Return (x, y) of the center of cell containing provided text 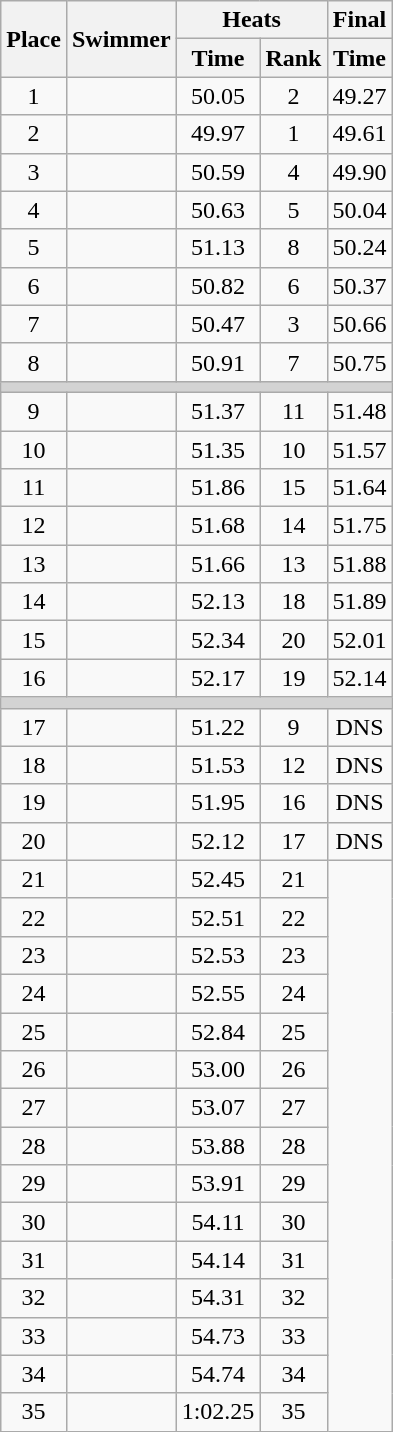
51.13 (218, 248)
52.13 (218, 602)
49.27 (360, 96)
52.17 (218, 678)
52.45 (218, 879)
52.55 (218, 993)
51.95 (218, 803)
51.86 (218, 488)
52.12 (218, 841)
51.57 (360, 449)
52.84 (218, 1031)
54.73 (218, 1336)
52.51 (218, 917)
49.90 (360, 172)
Heats (252, 20)
50.47 (218, 324)
51.75 (360, 526)
51.68 (218, 526)
51.48 (360, 411)
Rank (294, 58)
51.35 (218, 449)
49.61 (360, 134)
50.75 (360, 362)
50.59 (218, 172)
52.01 (360, 640)
51.89 (360, 602)
53.88 (218, 1146)
51.66 (218, 564)
54.11 (218, 1222)
Place (34, 39)
52.53 (218, 955)
50.66 (360, 324)
1:02.25 (218, 1412)
Final (360, 20)
50.05 (218, 96)
52.34 (218, 640)
50.82 (218, 286)
50.24 (360, 248)
51.53 (218, 765)
49.97 (218, 134)
51.88 (360, 564)
50.04 (360, 210)
53.91 (218, 1184)
Swimmer (121, 39)
54.31 (218, 1298)
53.00 (218, 1070)
50.63 (218, 210)
54.74 (218, 1374)
50.37 (360, 286)
51.64 (360, 488)
50.91 (218, 362)
54.14 (218, 1260)
51.22 (218, 727)
51.37 (218, 411)
53.07 (218, 1108)
52.14 (360, 678)
